Extract the [x, y] coordinate from the center of the cell holding the provided text.  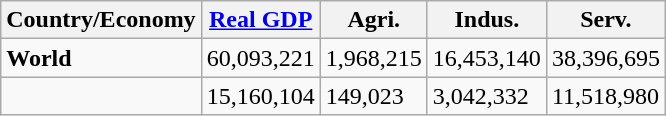
Agri. [374, 20]
Indus. [486, 20]
60,093,221 [260, 58]
Country/Economy [101, 20]
World [101, 58]
Real GDP [260, 20]
15,160,104 [260, 96]
38,396,695 [606, 58]
149,023 [374, 96]
1,968,215 [374, 58]
11,518,980 [606, 96]
Serv. [606, 20]
16,453,140 [486, 58]
3,042,332 [486, 96]
